Locate the cell with the specified text and output its (X, Y) center coordinate. 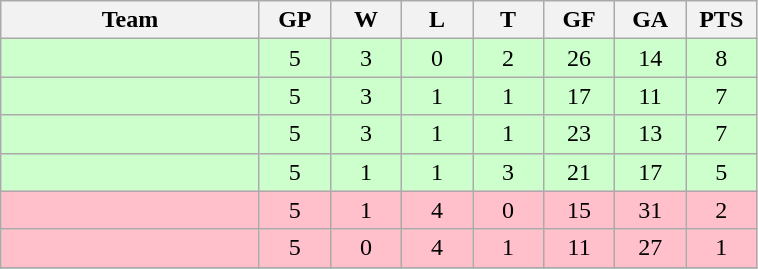
27 (650, 248)
L (436, 20)
Team (130, 20)
31 (650, 210)
W (366, 20)
GA (650, 20)
T (508, 20)
23 (580, 134)
15 (580, 210)
21 (580, 172)
26 (580, 58)
PTS (722, 20)
GP (294, 20)
13 (650, 134)
GF (580, 20)
8 (722, 58)
14 (650, 58)
